Extract the (X, Y) coordinate from the center of the cell holding the provided text.  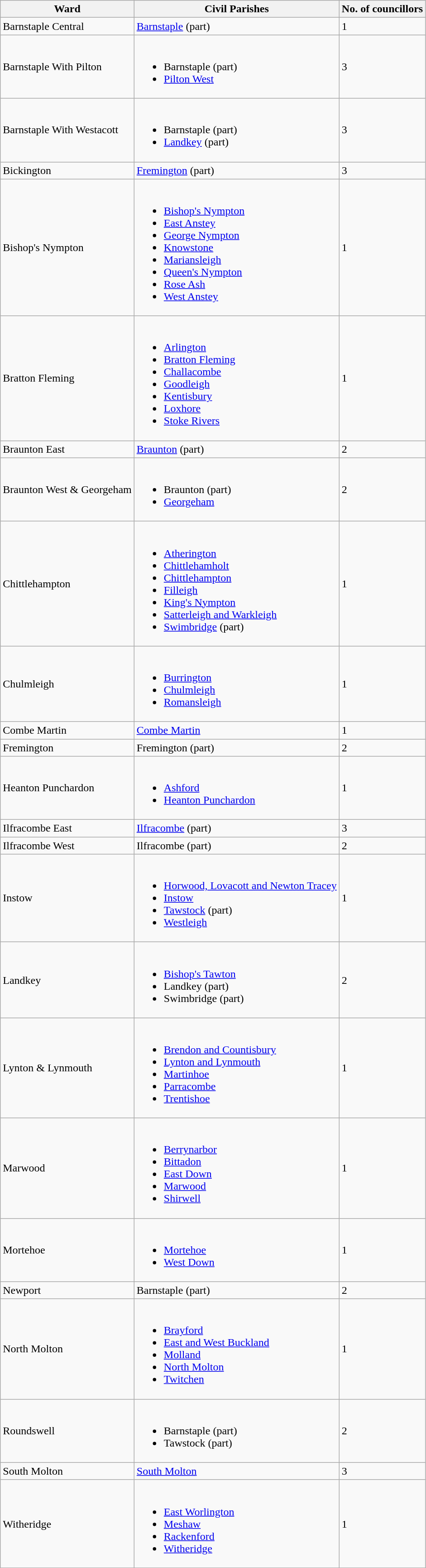
BurringtonChulmleighRomansleigh (236, 683)
Roundswell (67, 1431)
Barnstaple Central (67, 26)
Heanton Punchardon (67, 788)
BrayfordEast and West BucklandMollandNorth MoltonTwitchen (236, 1349)
Mortehoe (67, 1250)
Civil Parishes (236, 9)
Barnstaple With Westacott (67, 130)
Bishop's NymptonEast AnsteyGeorge NymptonKnowstoneMariansleighQueen's NymptonRose AshWest Anstey (236, 247)
Barnstaple With Pilton (67, 67)
AshfordHeanton Punchardon (236, 788)
Bishop's TawtonLandkey (part)Swimbridge (part) (236, 980)
Ilfracombe East (67, 828)
AtheringtonChittlehamholtChittlehamptonFilleighKing's NymptonSatterleigh and WarkleighSwimbridge (part) (236, 584)
Chittlehampton (67, 584)
Fremington (67, 747)
Braunton West & Georgeham (67, 489)
Barnstaple (part)Pilton West (236, 67)
BerrynarborBittadonEast DownMarwoodShirwell (236, 1168)
Ward (67, 9)
Lynton & Lynmouth (67, 1068)
Bratton Fleming (67, 378)
Instow (67, 898)
Ilfracombe West (67, 846)
Landkey (67, 980)
Braunton East (67, 449)
Chulmleigh (67, 683)
Brendon and CountisburyLynton and LynmouthMartinhoeParracombeTrentishoe (236, 1068)
Bishop's Nympton (67, 247)
Bickington (67, 170)
Braunton (part) (236, 449)
North Molton (67, 1349)
Barnstaple (part)Landkey (part) (236, 130)
East WorlingtonMeshawRackenfordWitheridge (236, 1524)
MortehoeWest Down (236, 1250)
Horwood, Lovacott and Newton TraceyInstowTawstock (part)Westleigh (236, 898)
Barnstaple (part)Tawstock (part) (236, 1431)
Newport (67, 1290)
Braunton (part)Georgeham (236, 489)
ArlingtonBratton FlemingChallacombeGoodleighKentisburyLoxhoreStoke Rivers (236, 378)
Marwood (67, 1168)
No. of councillors (382, 9)
Witheridge (67, 1524)
